Provide the (X, Y) coordinate of the cell's center where the given text is located.  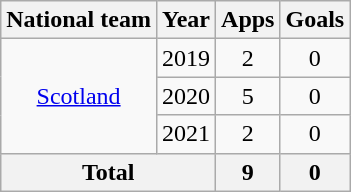
2019 (186, 58)
2021 (186, 134)
9 (248, 172)
Total (108, 172)
Scotland (79, 96)
5 (248, 96)
National team (79, 20)
Apps (248, 20)
2020 (186, 96)
Year (186, 20)
Goals (315, 20)
